Determine the (x, y) coordinate at the center of the cell enclosing the given text.  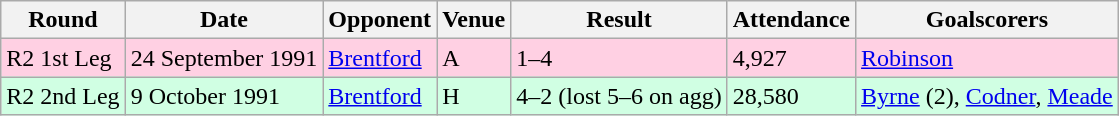
Result (619, 20)
Date (224, 20)
Round (63, 20)
1–4 (619, 58)
24 September 1991 (224, 58)
Goalscorers (988, 20)
R2 1st Leg (63, 58)
9 October 1991 (224, 96)
Attendance (791, 20)
Venue (474, 20)
Opponent (380, 20)
H (474, 96)
R2 2nd Leg (63, 96)
Robinson (988, 58)
4,927 (791, 58)
4–2 (lost 5–6 on agg) (619, 96)
28,580 (791, 96)
Byrne (2), Codner, Meade (988, 96)
A (474, 58)
